Return the (X, Y) coordinate for the center point of the cell that contains the specified text.  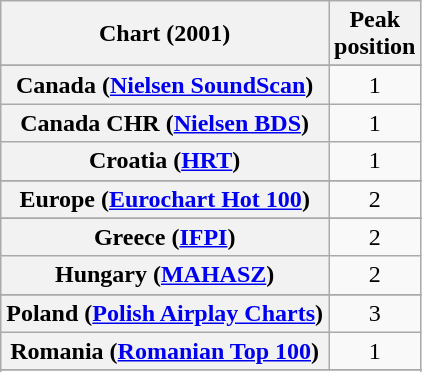
Greece (IFPI) (165, 237)
Peakposition (375, 34)
Canada (Nielsen SoundScan) (165, 85)
Croatia (HRT) (165, 161)
Hungary (MAHASZ) (165, 275)
3 (375, 313)
Canada CHR (Nielsen BDS) (165, 123)
Europe (Eurochart Hot 100) (165, 199)
Romania (Romanian Top 100) (165, 351)
Chart (2001) (165, 34)
Poland (Polish Airplay Charts) (165, 313)
